Return (x, y) of the center of cell containing provided text 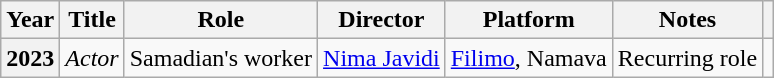
Year (30, 20)
Nima Javidi (382, 58)
2023 (30, 58)
Samadian's worker (220, 58)
Role (220, 20)
Notes (687, 20)
Director (382, 20)
Filimo, Namava (528, 58)
Title (92, 20)
Platform (528, 20)
Actor (92, 58)
Recurring role (687, 58)
